Determine the [X, Y] coordinate at the center of the cell enclosing the given text.  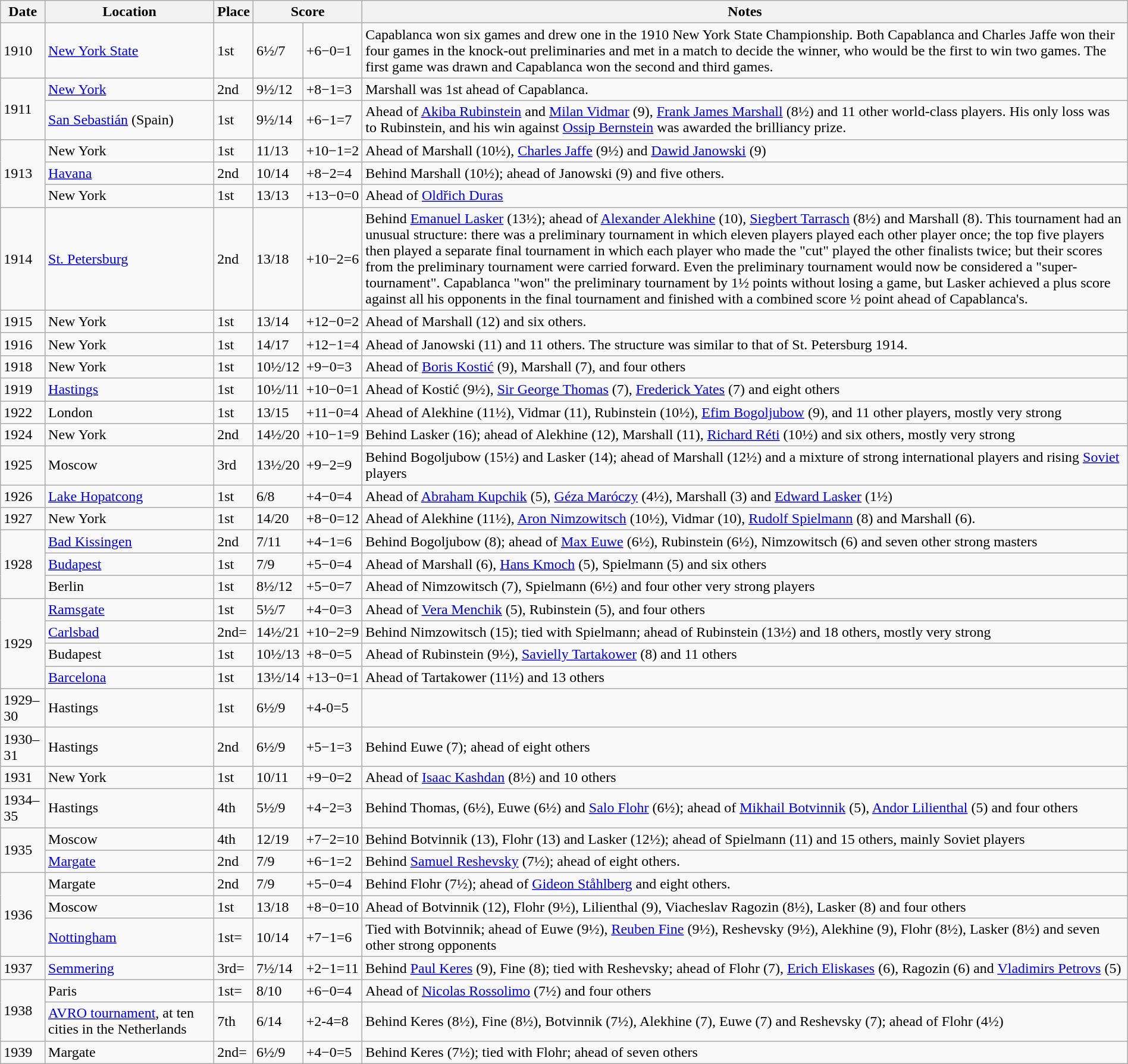
+4-0=5 [333, 708]
1911 [23, 108]
+10−2=6 [333, 258]
+6−0=4 [333, 991]
Ahead of Abraham Kupchik (5), Géza Maróczy (4½), Marshall (3) and Edward Lasker (1½) [745, 496]
+10−1=9 [333, 435]
Behind Euwe (7); ahead of eight others [745, 746]
+8−0=12 [333, 519]
1930–31 [23, 746]
13/14 [278, 321]
Ahead of Isaac Kashdan (8½) and 10 others [745, 777]
+10−2=9 [333, 632]
Ahead of Boris Kostić (9), Marshall (7), and four others [745, 367]
Score [307, 12]
Behind Bogoljubow (15½) and Lasker (14); ahead of Marshall (12½) and a mixture of strong international players and rising Soviet players [745, 465]
10½/11 [278, 389]
1931 [23, 777]
14/20 [278, 519]
Havana [130, 173]
3rd [234, 465]
Notes [745, 12]
+9−2=9 [333, 465]
+8−2=4 [333, 173]
7½/14 [278, 968]
Ahead of Oldřich Duras [745, 196]
1929–30 [23, 708]
Location [130, 12]
+7−2=10 [333, 838]
+8−0=10 [333, 907]
+13−0=1 [333, 677]
Behind Thomas, (6½), Euwe (6½) and Salo Flohr (6½); ahead of Mikhail Botvinnik (5), Andor Lilienthal (5) and four others [745, 808]
Nottingham [130, 938]
Bad Kissingen [130, 542]
1927 [23, 519]
+11−0=4 [333, 412]
Ahead of Nimzowitsch (7), Spielmann (6½) and four other very strong players [745, 587]
+4−0=3 [333, 609]
Lake Hopatcong [130, 496]
6/14 [278, 1021]
Ahead of Tartakower (11½) and 13 others [745, 677]
13½/14 [278, 677]
+4−0=5 [333, 1052]
Barcelona [130, 677]
Ahead of Janowski (11) and 11 others. The structure was similar to that of St. Petersburg 1914. [745, 344]
London [130, 412]
Ahead of Marshall (12) and six others. [745, 321]
1937 [23, 968]
3rd= [234, 968]
Behind Keres (8½), Fine (8½), Botvinnik (7½), Alekhine (7), Euwe (7) and Reshevsky (7); ahead of Flohr (4½) [745, 1021]
+5−0=7 [333, 587]
Ramsgate [130, 609]
Behind Flohr (7½); ahead of Gideon Ståhlberg and eight others. [745, 884]
+7−1=6 [333, 938]
Behind Bogoljubow (8); ahead of Max Euwe (6½), Rubinstein (6½), Nimzowitsch (6) and seven other strong masters [745, 542]
+9−0=3 [333, 367]
+8−0=5 [333, 655]
10/11 [278, 777]
Marshall was 1st ahead of Capablanca. [745, 89]
14/17 [278, 344]
1939 [23, 1052]
Behind Nimzowitsch (15); tied with Spielmann; ahead of Rubinstein (13½) and 18 others, mostly very strong [745, 632]
Behind Paul Keres (9), Fine (8); tied with Reshevsky; ahead of Flohr (7), Erich Eliskases (6), Ragozin (6) and Vladimirs Petrovs (5) [745, 968]
AVRO tournament, at ten cities in the Netherlands [130, 1021]
1916 [23, 344]
Ahead of Alekhine (11½), Vidmar (11), Rubinstein (10½), Efim Bogoljubow (9), and 11 other players, mostly very strong [745, 412]
1925 [23, 465]
9½/12 [278, 89]
1922 [23, 412]
11/13 [278, 151]
+4−0=4 [333, 496]
Ahead of Kostić (9½), Sir George Thomas (7), Frederick Yates (7) and eight others [745, 389]
6½/7 [278, 51]
5½/9 [278, 808]
13/15 [278, 412]
Ahead of Marshall (10½), Charles Jaffe (9½) and Dawid Janowski (9) [745, 151]
1934–35 [23, 808]
Tied with Botvinnik; ahead of Euwe (9½), Reuben Fine (9½), Reshevsky (9½), Alekhine (9), Flohr (8½), Lasker (8½) and seven other strong opponents [745, 938]
+4−2=3 [333, 808]
5½/7 [278, 609]
+12−0=2 [333, 321]
1914 [23, 258]
6/8 [278, 496]
Semmering [130, 968]
Ahead of Alekhine (11½), Aron Nimzowitsch (10½), Vidmar (10), Rudolf Spielmann (8) and Marshall (6). [745, 519]
9½/14 [278, 120]
+6−1=2 [333, 862]
10½/13 [278, 655]
+13−0=0 [333, 196]
Ahead of Rubinstein (9½), Savielly Tartakower (8) and 11 others [745, 655]
+4−1=6 [333, 542]
Date [23, 12]
+8−1=3 [333, 89]
8½/12 [278, 587]
Ahead of Botvinnik (12), Flohr (9½), Lilienthal (9), Viacheslav Ragozin (8½), Lasker (8) and four others [745, 907]
+6−0=1 [333, 51]
1915 [23, 321]
1913 [23, 173]
Behind Botvinnik (13), Flohr (13) and Lasker (12½); ahead of Spielmann (11) and 15 others, mainly Soviet players [745, 838]
1919 [23, 389]
13½/20 [278, 465]
+6−1=7 [333, 120]
+5−1=3 [333, 746]
Berlin [130, 587]
Paris [130, 991]
10½/12 [278, 367]
Behind Keres (7½); tied with Flohr; ahead of seven others [745, 1052]
1935 [23, 850]
7th [234, 1021]
+12−1=4 [333, 344]
Carlsbad [130, 632]
14½/20 [278, 435]
Ahead of Vera Menchik (5), Rubinstein (5), and four others [745, 609]
San Sebastián (Spain) [130, 120]
Behind Marshall (10½); ahead of Janowski (9) and five others. [745, 173]
Behind Samuel Reshevsky (7½); ahead of eight others. [745, 862]
12/19 [278, 838]
+2−1=11 [333, 968]
Behind Lasker (16); ahead of Alekhine (12), Marshall (11), Richard Réti (10½) and six others, mostly very strong [745, 435]
1936 [23, 915]
8/10 [278, 991]
Place [234, 12]
13/13 [278, 196]
1928 [23, 564]
1918 [23, 367]
New York State [130, 51]
+10−1=2 [333, 151]
14½/21 [278, 632]
1926 [23, 496]
+10−0=1 [333, 389]
1938 [23, 1010]
+9−0=2 [333, 777]
Ahead of Nicolas Rossolimo (7½) and four others [745, 991]
1924 [23, 435]
Ahead of Marshall (6), Hans Kmoch (5), Spielmann (5) and six others [745, 564]
1910 [23, 51]
+2-4=8 [333, 1021]
1929 [23, 643]
7/11 [278, 542]
St. Petersburg [130, 258]
